Return the [X, Y] coordinate for the center point of the cell that contains the specified text.  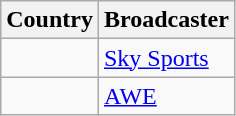
Sky Sports [166, 58]
AWE [166, 96]
Country [50, 20]
Broadcaster [166, 20]
